Return [x, y] of the center of cell containing provided text 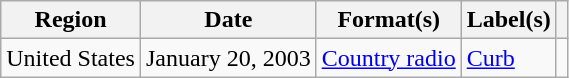
United States [71, 58]
Format(s) [388, 20]
Date [228, 20]
Country radio [388, 58]
Label(s) [508, 20]
January 20, 2003 [228, 58]
Region [71, 20]
Curb [508, 58]
